Return the (x, y) coordinate for the center point of the cell that contains the specified text.  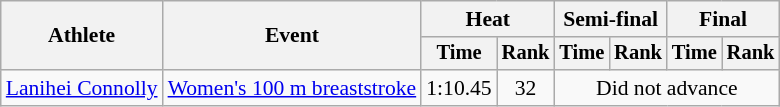
32 (526, 88)
Final (723, 19)
Event (292, 36)
Women's 100 m breaststroke (292, 88)
Heat (488, 19)
Lanihei Connolly (82, 88)
1:10.45 (458, 88)
Semi-final (610, 19)
Athlete (82, 36)
Did not advance (666, 88)
